Detect which cell encompasses the target text, then output its [X, Y] center coordinate. 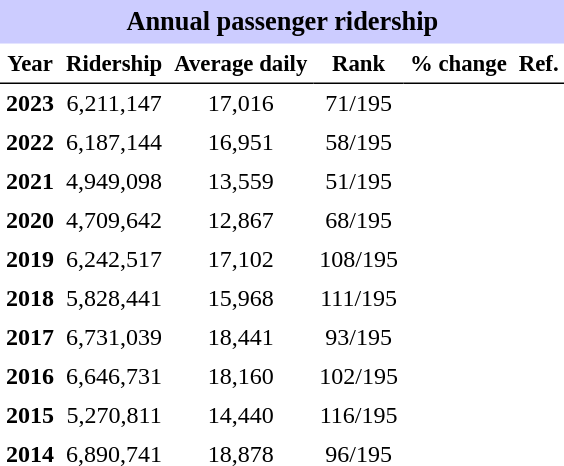
5,270,811 [114, 416]
4,949,098 [114, 182]
2018 [30, 298]
111/195 [358, 298]
6,646,731 [114, 376]
14,440 [240, 416]
93/195 [358, 338]
Year [30, 64]
18,441 [240, 338]
108/195 [358, 260]
16,951 [240, 142]
68/195 [358, 220]
6,211,147 [114, 104]
4,709,642 [114, 220]
6,242,517 [114, 260]
2023 [30, 104]
6,731,039 [114, 338]
13,559 [240, 182]
116/195 [358, 416]
Ridership [114, 64]
Average daily [240, 64]
102/195 [358, 376]
51/195 [358, 182]
17,016 [240, 104]
2019 [30, 260]
2017 [30, 338]
% change [458, 64]
5,828,441 [114, 298]
71/195 [358, 104]
58/195 [358, 142]
2022 [30, 142]
6,187,144 [114, 142]
15,968 [240, 298]
2021 [30, 182]
17,102 [240, 260]
2015 [30, 416]
2016 [30, 376]
2020 [30, 220]
12,867 [240, 220]
18,160 [240, 376]
Rank [358, 64]
